Scan for the cell matching the given text and deliver its (X, Y) coordinate at center. 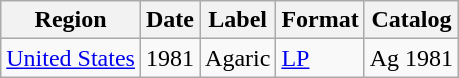
1981 (170, 58)
Label (238, 20)
United States (71, 58)
Ag 1981 (411, 58)
Catalog (411, 20)
Format (320, 20)
Date (170, 20)
LP (320, 58)
Agaric (238, 58)
Region (71, 20)
